Determine the [X, Y] coordinate at the center of the cell enclosing the given text.  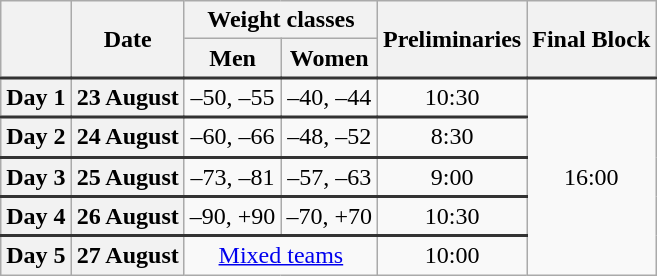
–48, –52 [330, 137]
Day 5 [36, 256]
–70, +70 [330, 216]
24 August [128, 137]
Day 4 [36, 216]
9:00 [452, 177]
–40, –44 [330, 98]
26 August [128, 216]
–50, –55 [232, 98]
10:00 [452, 256]
Weight classes [280, 20]
Preliminaries [452, 40]
–73, –81 [232, 177]
Day 1 [36, 98]
Final Block [592, 40]
8:30 [452, 137]
23 August [128, 98]
25 August [128, 177]
Men [232, 58]
Day 3 [36, 177]
Mixed teams [280, 256]
–57, –63 [330, 177]
27 August [128, 256]
Women [330, 58]
–60, –66 [232, 137]
Date [128, 40]
16:00 [592, 176]
–90, +90 [232, 216]
Day 2 [36, 137]
